Identify which cell holds the provided text, then report its (x, y) central coordinate. 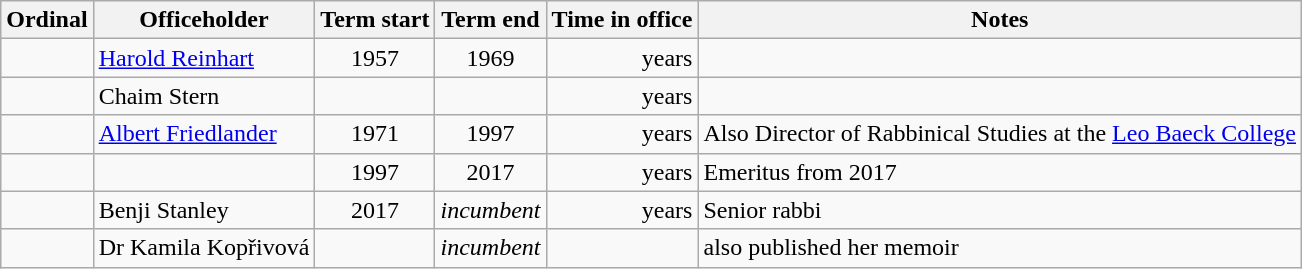
Also Director of Rabbinical Studies at the Leo Baeck College (1000, 134)
Emeritus from 2017 (1000, 172)
Officeholder (204, 20)
Ordinal (47, 20)
Chaim Stern (204, 96)
Harold Reinhart (204, 58)
Term end (490, 20)
Notes (1000, 20)
1969 (490, 58)
Benji Stanley (204, 210)
Time in office (622, 20)
Term start (375, 20)
Albert Friedlander (204, 134)
1971 (375, 134)
Senior rabbi (1000, 210)
1957 (375, 58)
Dr Kamila Kopřivová (204, 248)
also published her memoir (1000, 248)
